Extract the (x, y) coordinate from the center of the cell holding the provided text.  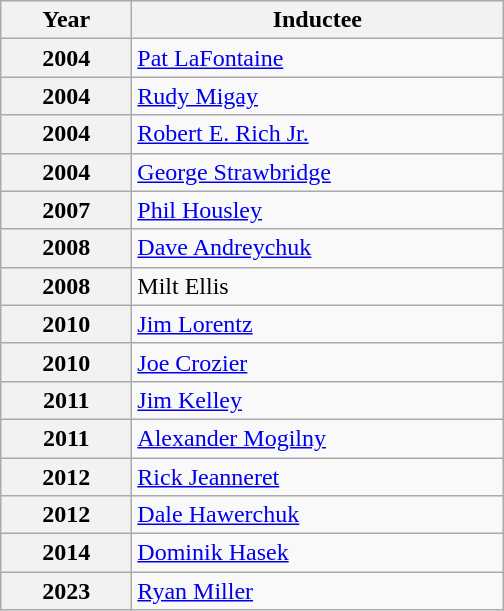
Dave Andreychuk (318, 248)
Jim Lorentz (318, 324)
Robert E. Rich Jr. (318, 134)
George Strawbridge (318, 172)
Rick Jeanneret (318, 477)
Inductee (318, 20)
Alexander Mogilny (318, 438)
Phil Housley (318, 210)
2007 (66, 210)
Dominik Hasek (318, 553)
2023 (66, 591)
2014 (66, 553)
Joe Crozier (318, 362)
Ryan Miller (318, 591)
Dale Hawerchuk (318, 515)
Milt Ellis (318, 286)
Pat LaFontaine (318, 58)
Jim Kelley (318, 400)
Rudy Migay (318, 96)
Year (66, 20)
